Search for the cell housing the specified text and yield its [x, y] center coordinate. 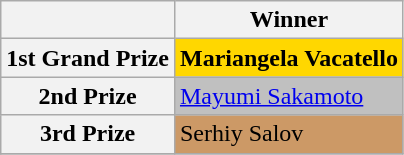
Mayumi Sakamoto [288, 96]
3rd Prize [88, 134]
1st Grand Prize [88, 58]
Serhiy Salov [288, 134]
Winner [288, 20]
2nd Prize [88, 96]
Mariangela Vacatello [288, 58]
